Find where the given text appears and provide that cell's center as [x, y] coordinate. 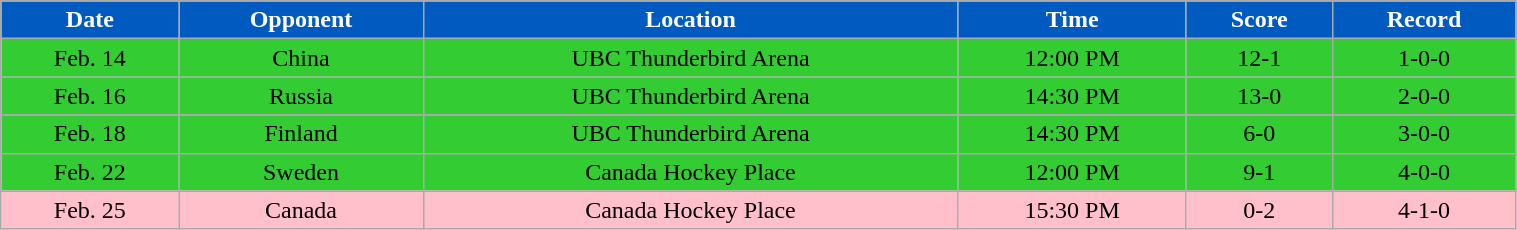
13-0 [1259, 96]
Feb. 18 [90, 134]
China [301, 58]
Score [1259, 20]
Feb. 25 [90, 210]
Russia [301, 96]
Feb. 14 [90, 58]
Feb. 22 [90, 172]
4-0-0 [1424, 172]
Opponent [301, 20]
2-0-0 [1424, 96]
Feb. 16 [90, 96]
12-1 [1259, 58]
6-0 [1259, 134]
Canada [301, 210]
Time [1072, 20]
0-2 [1259, 210]
Date [90, 20]
4-1-0 [1424, 210]
3-0-0 [1424, 134]
Finland [301, 134]
15:30 PM [1072, 210]
Record [1424, 20]
Sweden [301, 172]
9-1 [1259, 172]
1-0-0 [1424, 58]
Location [690, 20]
